Extract the (x, y) coordinate from the center of the cell holding the provided text.  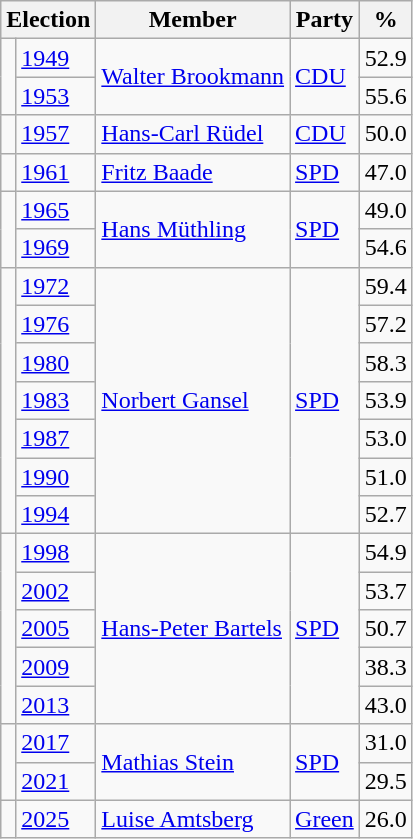
Hans Müthling (193, 229)
52.7 (386, 515)
49.0 (386, 210)
50.7 (386, 629)
50.0 (386, 134)
52.9 (386, 58)
2005 (56, 629)
54.6 (386, 248)
1969 (56, 248)
29.5 (386, 781)
2013 (56, 705)
Member (193, 20)
1976 (56, 324)
Norbert Gansel (193, 400)
51.0 (386, 477)
26.0 (386, 819)
2002 (56, 591)
53.0 (386, 438)
Fritz Baade (193, 172)
53.9 (386, 400)
Hans-Carl Rüdel (193, 134)
1998 (56, 553)
57.2 (386, 324)
1949 (56, 58)
Mathias Stein (193, 762)
1987 (56, 438)
1994 (56, 515)
Election (48, 20)
1953 (56, 96)
Party (325, 20)
Luise Amtsberg (193, 819)
59.4 (386, 286)
55.6 (386, 96)
% (386, 20)
Hans-Peter Bartels (193, 629)
2021 (56, 781)
2017 (56, 743)
31.0 (386, 743)
38.3 (386, 667)
53.7 (386, 591)
1965 (56, 210)
Green (325, 819)
1972 (56, 286)
54.9 (386, 553)
58.3 (386, 362)
1990 (56, 477)
2025 (56, 819)
43.0 (386, 705)
1980 (56, 362)
1957 (56, 134)
2009 (56, 667)
Walter Brookmann (193, 77)
1983 (56, 400)
47.0 (386, 172)
1961 (56, 172)
